Find where the given text appears and provide that cell's center as [x, y] coordinate. 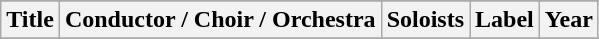
Title [30, 20]
Label [505, 20]
Conductor / Choir / Orchestra [220, 20]
Year [568, 20]
Soloists [425, 20]
